Determine the [x, y] coordinate at the center of the cell enclosing the given text.  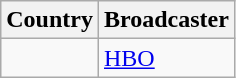
Broadcaster [166, 20]
HBO [166, 58]
Country [50, 20]
